For the text-containing cell, return its midpoint in (x, y) coordinate format. 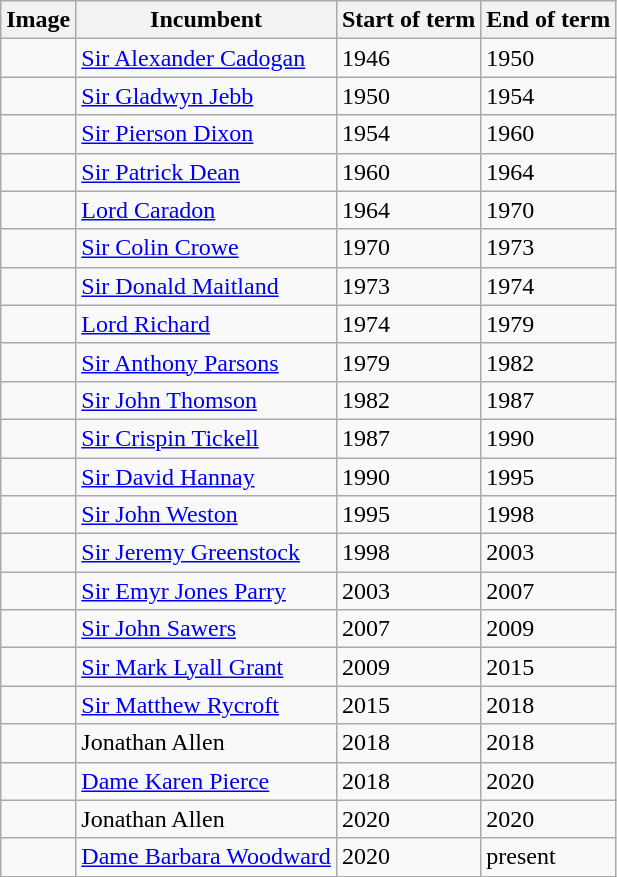
Sir Pierson Dixon (206, 134)
Sir John Thomson (206, 400)
Lord Caradon (206, 210)
Sir Alexander Cadogan (206, 58)
Lord Richard (206, 324)
1946 (408, 58)
Dame Barbara Woodward (206, 857)
Sir Crispin Tickell (206, 438)
Start of term (408, 20)
Sir Patrick Dean (206, 172)
Sir Emyr Jones Parry (206, 591)
Sir Anthony Parsons (206, 362)
Image (38, 20)
Sir Mark Lyall Grant (206, 667)
Sir John Sawers (206, 629)
Sir Colin Crowe (206, 248)
present (548, 857)
Incumbent (206, 20)
Dame Karen Pierce (206, 781)
Sir Gladwyn Jebb (206, 96)
Sir Donald Maitland (206, 286)
Sir David Hannay (206, 477)
Sir John Weston (206, 515)
End of term (548, 20)
Sir Jeremy Greenstock (206, 553)
Sir Matthew Rycroft (206, 705)
